Identify which cell holds the provided text, then report its [x, y] central coordinate. 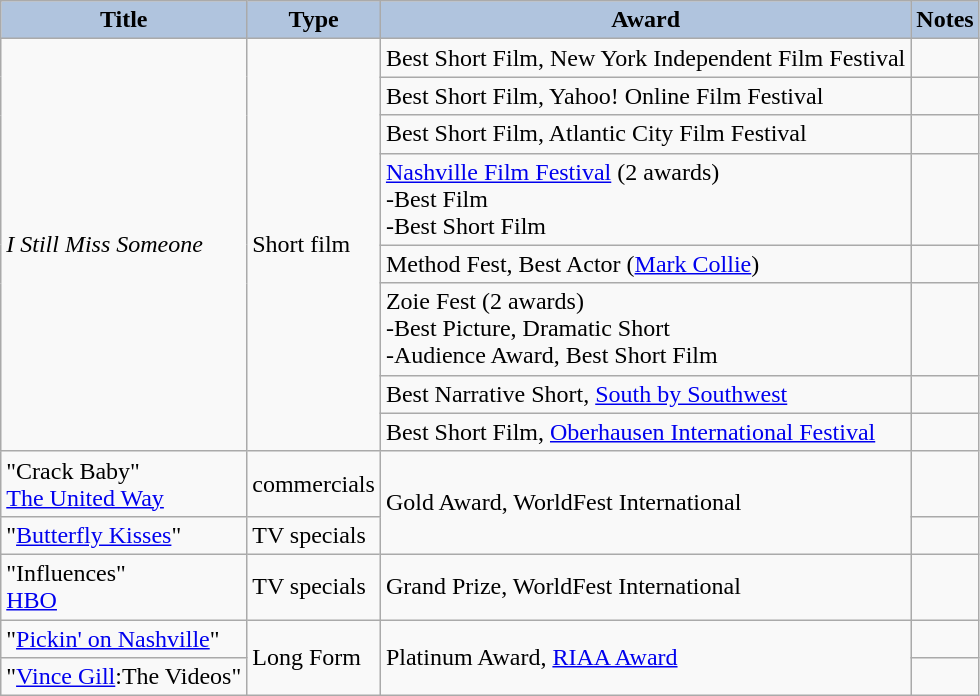
Gold Award, WorldFest International [645, 502]
Nashville Film Festival (2 awards)-Best Film-Best Short Film [645, 199]
"Influences"HBO [124, 586]
"Pickin' on Nashville" [124, 639]
Best Short Film, Yahoo! Online Film Festival [645, 96]
Best Short Film, Oberhausen International Festival [645, 432]
"Butterfly Kisses" [124, 535]
Platinum Award, RIAA Award [645, 658]
commercials [314, 484]
Grand Prize, WorldFest International [645, 586]
Title [124, 20]
Long Form [314, 658]
I Still Miss Someone [124, 245]
Method Fest, Best Actor (Mark Collie) [645, 264]
"Vince Gill:The Videos" [124, 677]
Zoie Fest (2 awards)-Best Picture, Dramatic Short-Audience Award, Best Short Film [645, 329]
"Crack Baby"The United Way [124, 484]
Best Narrative Short, South by Southwest [645, 394]
Short film [314, 245]
Best Short Film, Atlantic City Film Festival [645, 134]
Notes [945, 20]
Award [645, 20]
Best Short Film, New York Independent Film Festival [645, 58]
Type [314, 20]
